Pinpoint the cell where the given text exists, returning its (X, Y) midpoint coordinate. 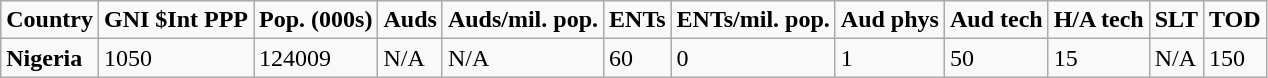
Pop. (000s) (316, 20)
SLT (1176, 20)
1050 (176, 58)
50 (996, 58)
15 (1098, 58)
Aud phys (890, 20)
TOD (1234, 20)
Country (50, 20)
H/A tech (1098, 20)
ENTs/mil. pop. (753, 20)
Auds (410, 20)
60 (638, 58)
Aud tech (996, 20)
Nigeria (50, 58)
Auds/mil. pop. (522, 20)
0 (753, 58)
GNI $Int PPP (176, 20)
ENTs (638, 20)
150 (1234, 58)
124009 (316, 58)
1 (890, 58)
